Find where the given text appears and provide that cell's center as [x, y] coordinate. 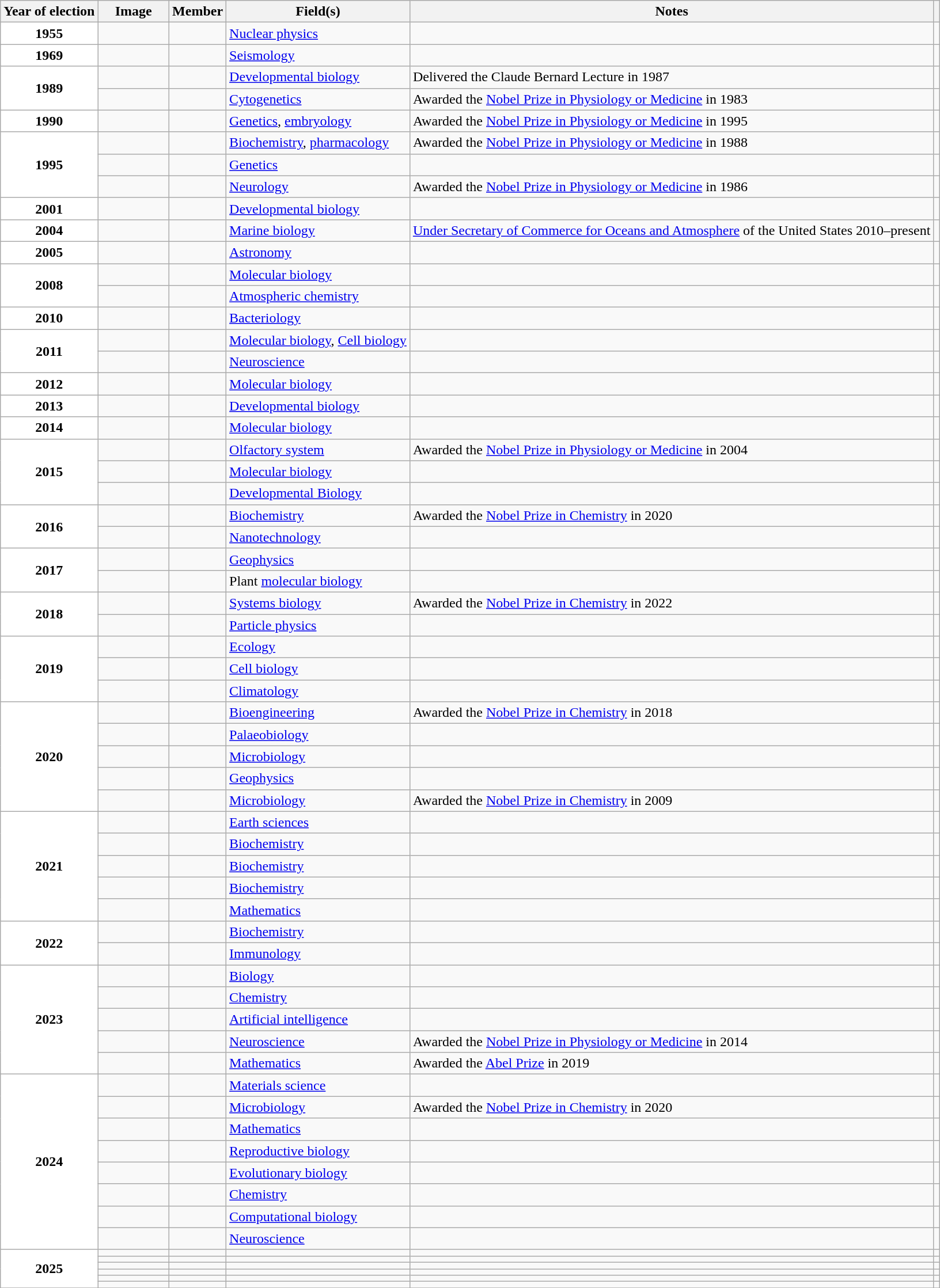
Under Secretary of Commerce for Oceans and Atmosphere of the United States 2010–present [672, 230]
Notes [672, 12]
2008 [50, 286]
Molecular biology, Cell biology [318, 340]
2020 [50, 757]
2015 [50, 472]
Awarded the Nobel Prize in Physiology or Medicine in 1988 [672, 143]
Atmospheric chemistry [318, 297]
2016 [50, 526]
Genetics [318, 165]
Awarded the Nobel Prize in Chemistry in 2009 [672, 800]
Immunology [318, 953]
Image [134, 12]
2019 [50, 669]
Awarded the Nobel Prize in Physiology or Medicine in 1995 [672, 121]
Neurology [318, 187]
Bioengineering [318, 713]
Delivered the Claude Bernard Lecture in 1987 [672, 77]
Year of election [50, 12]
Evolutionary biology [318, 1173]
Artificial intelligence [318, 1020]
2017 [50, 570]
2024 [50, 1162]
Awarded the Nobel Prize in Physiology or Medicine in 2014 [672, 1042]
1990 [50, 121]
1955 [50, 33]
Nuclear physics [318, 33]
Palaeobiology [318, 735]
Awarded the Abel Prize in 2019 [672, 1063]
Earth sciences [318, 822]
Reproductive biology [318, 1151]
Awarded the Nobel Prize in Physiology or Medicine in 2004 [672, 450]
Developmental Biology [318, 493]
2001 [50, 208]
Awarded the Nobel Prize in Physiology or Medicine in 1986 [672, 187]
Plant molecular biology [318, 581]
2013 [50, 406]
Awarded the Nobel Prize in Physiology or Medicine in 1983 [672, 99]
Field(s) [318, 12]
Ecology [318, 647]
2018 [50, 614]
2021 [50, 866]
Genetics, embryology [318, 121]
Cell biology [318, 669]
2011 [50, 351]
2004 [50, 230]
2010 [50, 318]
1989 [50, 88]
2022 [50, 943]
Bacteriology [318, 318]
1995 [50, 165]
Nanotechnology [318, 537]
Biochemistry, pharmacology [318, 143]
Biology [318, 976]
Materials science [318, 1085]
Awarded the Nobel Prize in Chemistry in 2022 [672, 603]
Member [198, 12]
Particle physics [318, 625]
Systems biology [318, 603]
2012 [50, 384]
Astronomy [318, 252]
1969 [50, 55]
2005 [50, 252]
Computational biology [318, 1217]
Seismology [318, 55]
Awarded the Nobel Prize in Chemistry in 2018 [672, 713]
Climatology [318, 691]
2014 [50, 428]
2023 [50, 1020]
Marine biology [318, 230]
Cytogenetics [318, 99]
2025 [50, 1268]
Olfactory system [318, 450]
